Return (x, y) of the center of cell containing provided text 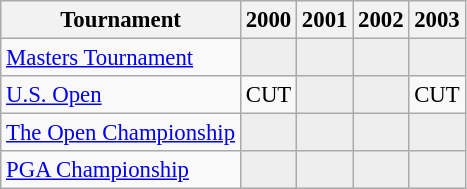
2003 (437, 20)
Tournament (121, 20)
The Open Championship (121, 133)
2001 (325, 20)
2002 (381, 20)
2000 (268, 20)
Masters Tournament (121, 58)
U.S. Open (121, 95)
PGA Championship (121, 170)
